From the cell containing the given text, extract its center point as (x, y) coordinate. 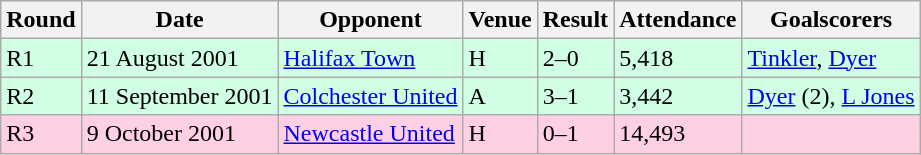
R2 (41, 96)
Venue (500, 20)
Opponent (370, 20)
Newcastle United (370, 134)
Halifax Town (370, 58)
Dyer (2), L Jones (831, 96)
5,418 (678, 58)
Date (180, 20)
R3 (41, 134)
2–0 (575, 58)
Goalscorers (831, 20)
R1 (41, 58)
21 August 2001 (180, 58)
Round (41, 20)
Attendance (678, 20)
A (500, 96)
3,442 (678, 96)
Result (575, 20)
14,493 (678, 134)
Tinkler, Dyer (831, 58)
9 October 2001 (180, 134)
11 September 2001 (180, 96)
0–1 (575, 134)
3–1 (575, 96)
Colchester United (370, 96)
